Extract the (X, Y) coordinate from the center of the cell holding the provided text.  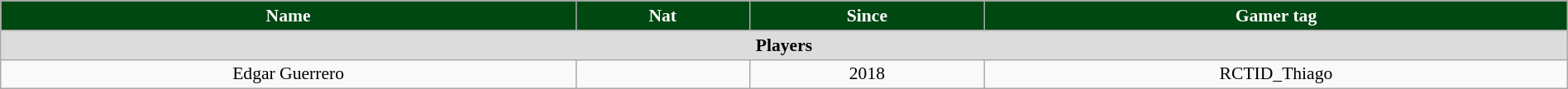
Name (289, 16)
2018 (867, 74)
Nat (662, 16)
Gamer tag (1277, 16)
Edgar Guerrero (289, 74)
RCTID_Thiago (1277, 74)
Players (784, 45)
Since (867, 16)
